Provide the (X, Y) coordinate of the cell's center where the given text is located.  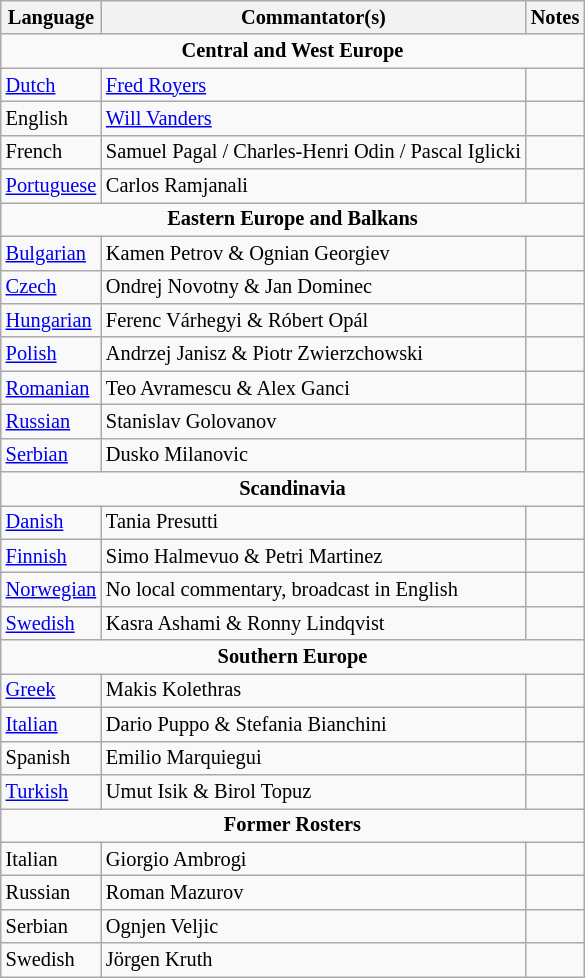
No local commentary, broadcast in English (314, 590)
Central and West Europe (292, 51)
Dusko Milanovic (314, 455)
Southern Europe (292, 657)
Stanislav Golovanov (314, 422)
Simo Halmevuo & Petri Martinez (314, 556)
Ondrej Novotny & Jan Dominec (314, 287)
Notes (555, 18)
Carlos Ramjanali (314, 186)
Tania Presutti (314, 523)
Ferenc Várhegyi & Róbert Opál (314, 321)
Samuel Pagal / Charles-Henri Odin / Pascal Iglicki (314, 152)
Kamen Petrov & Ognian Georgiev (314, 253)
Former Rosters (292, 825)
Czech (51, 287)
Hungarian (51, 321)
Turkish (51, 792)
Portuguese (51, 186)
Danish (51, 523)
Will Vanders (314, 119)
Bulgarian (51, 253)
Romanian (51, 388)
Teo Avramescu & Alex Ganci (314, 388)
Greek (51, 691)
Polish (51, 354)
Eastern Europe and Balkans (292, 220)
Finnish (51, 556)
Dutch (51, 85)
Umut Isik & Birol Topuz (314, 792)
Dario Puppo & Stefania Bianchini (314, 725)
English (51, 119)
Norwegian (51, 590)
Jörgen Kruth (314, 960)
Roman Mazurov (314, 893)
Spanish (51, 758)
Language (51, 18)
Emilio Marquiegui (314, 758)
Ognjen Veljic (314, 926)
French (51, 152)
Giorgio Ambrogi (314, 859)
Commantator(s) (314, 18)
Makis Kolethras (314, 691)
Andrzej Janisz & Piotr Zwierzchowski (314, 354)
Scandinavia (292, 489)
Fred Royers (314, 85)
Kasra Ashami & Ronny Lindqvist (314, 624)
